Capture the cell that displays the provided text and extract its (X, Y) central coordinate. 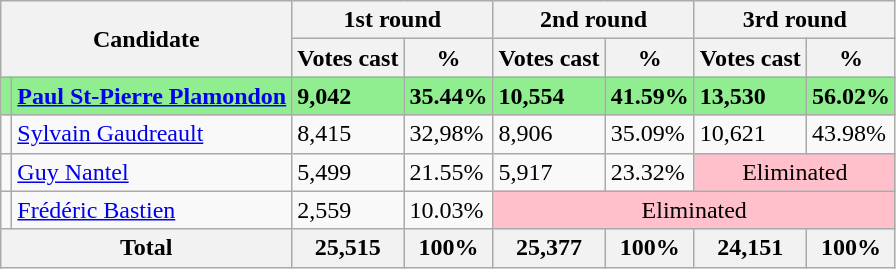
2,559 (348, 210)
8,415 (348, 134)
13,530 (750, 96)
Frédéric Bastien (152, 210)
9,042 (348, 96)
3rd round (794, 20)
Paul St-Pierre Plamondon (152, 96)
2nd round (594, 20)
Guy Nantel (152, 172)
5,499 (348, 172)
56.02% (850, 96)
23.32% (650, 172)
10,621 (750, 134)
35.44% (448, 96)
21.55% (448, 172)
1st round (392, 20)
10.03% (448, 210)
25,377 (549, 248)
Total (146, 248)
35.09% (650, 134)
5,917 (549, 172)
25,515 (348, 248)
41.59% (650, 96)
32,98% (448, 134)
43.98% (850, 134)
Candidate (146, 39)
Sylvain Gaudreault (152, 134)
24,151 (750, 248)
8,906 (549, 134)
10,554 (549, 96)
